Determine the (X, Y) coordinate at the center of the cell enclosing the given text.  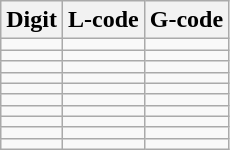
G-code (186, 20)
L-code (103, 20)
Digit (32, 20)
